Capture the cell that displays the provided text and extract its [x, y] central coordinate. 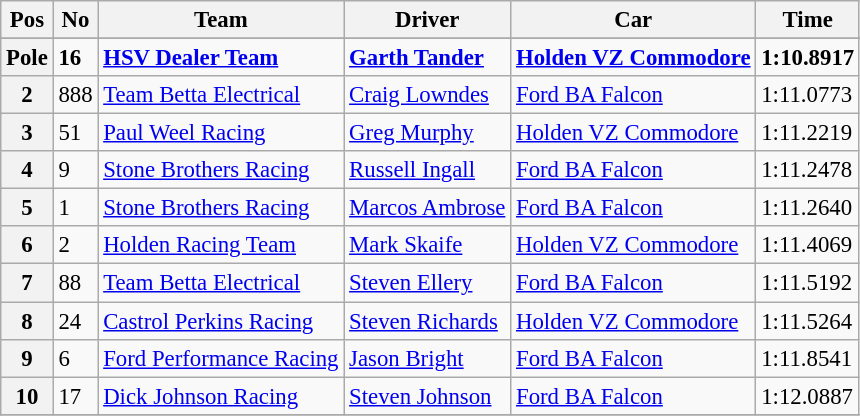
Time [808, 20]
Car [634, 20]
Garth Tander [428, 58]
HSV Dealer Team [221, 58]
5 [27, 208]
17 [76, 396]
1:10.8917 [808, 58]
1:11.0773 [808, 95]
Steven Ellery [428, 283]
4 [27, 170]
Steven Richards [428, 321]
3 [27, 133]
Castrol Perkins Racing [221, 321]
1:11.2478 [808, 170]
No [76, 20]
8 [27, 321]
1:11.4069 [808, 245]
1:11.2219 [808, 133]
88 [76, 283]
Dick Johnson Racing [221, 396]
24 [76, 321]
1:11.2640 [808, 208]
Jason Bright [428, 358]
Team [221, 20]
Craig Lowndes [428, 95]
1:12.0887 [808, 396]
1:11.5264 [808, 321]
Holden Racing Team [221, 245]
10 [27, 396]
Greg Murphy [428, 133]
51 [76, 133]
Russell Ingall [428, 170]
1:11.5192 [808, 283]
Pos [27, 20]
Pole [27, 58]
Mark Skaife [428, 245]
1 [76, 208]
16 [76, 58]
Driver [428, 20]
Paul Weel Racing [221, 133]
Ford Performance Racing [221, 358]
888 [76, 95]
1:11.8541 [808, 358]
Steven Johnson [428, 396]
Marcos Ambrose [428, 208]
7 [27, 283]
